Return (x, y) of the center of cell containing provided text 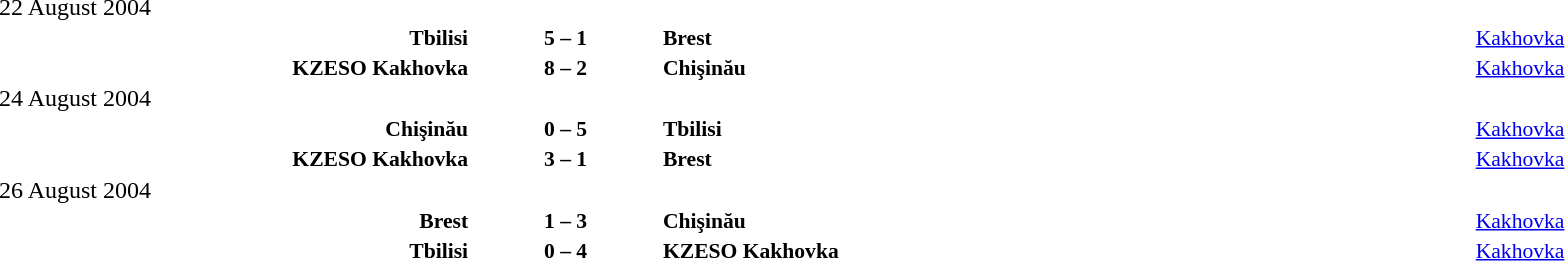
8 – 2 (566, 68)
3 – 1 (566, 159)
5 – 1 (566, 38)
1 – 3 (566, 220)
Tbilisi (1066, 129)
0 – 5 (566, 129)
